Find where the given text appears and provide that cell's center as (X, Y) coordinate. 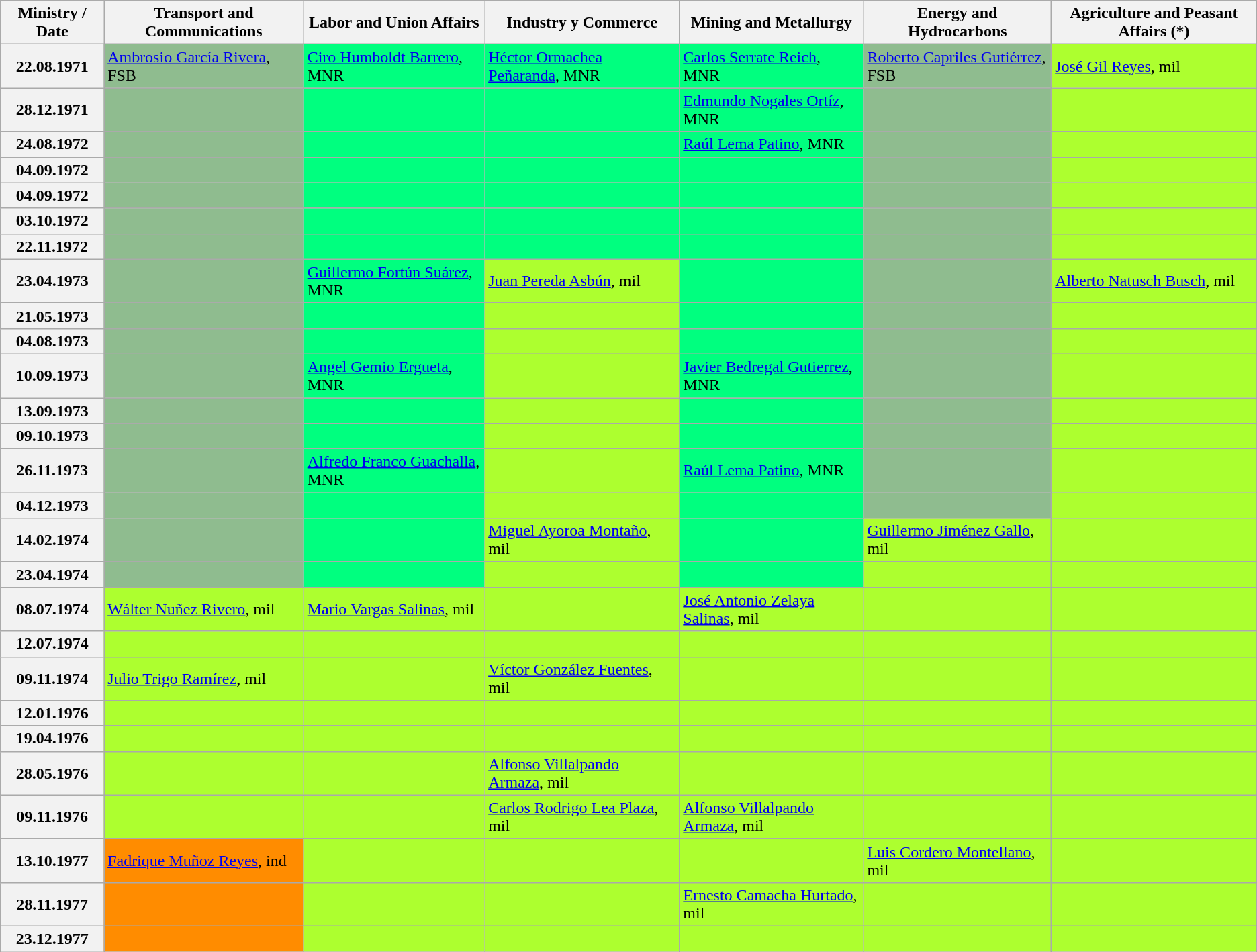
09.10.1973 (52, 436)
22.11.1972 (52, 246)
28.05.1976 (52, 773)
Energy and Hydrocarbons (958, 23)
09.11.1976 (52, 816)
13.10.1977 (52, 861)
Javier Bedregal Gutierrez, MNR (772, 376)
03.10.1972 (52, 221)
Mario Vargas Salinas, mil (393, 610)
24.08.1972 (52, 144)
08.07.1974 (52, 610)
22.08.1971 (52, 66)
23.12.1977 (52, 939)
José Gil Reyes, mil (1154, 66)
Agriculture and Peasant Affairs (*) (1154, 23)
04.12.1973 (52, 506)
09.11.1974 (52, 678)
Guillermo Jiménez Gallo, mil (958, 540)
12.07.1974 (52, 644)
Ernesto Camacha Hurtado, mil (772, 904)
23.04.1973 (52, 281)
Mining and Metallurgy (772, 23)
23.04.1974 (52, 575)
Alberto Natusch Busch, mil (1154, 281)
José Antonio Zelaya Salinas, mil (772, 610)
Transport and Communications (204, 23)
Angel Gemio Ergueta, MNR (393, 376)
Industry y Commerce (582, 23)
10.09.1973 (52, 376)
28.11.1977 (52, 904)
19.04.1976 (52, 739)
28.12.1971 (52, 110)
Fadrique Muñoz Reyes, ind (204, 861)
Juan Pereda Asbún, mil (582, 281)
Ciro Humboldt Barrero, MNR (393, 66)
Luis Cordero Montellano, mil (958, 861)
21.05.1973 (52, 316)
Labor and Union Affairs (393, 23)
Héctor Ormachea Peñaranda, MNR (582, 66)
Wálter Nuñez Rivero, mil (204, 610)
Ambrosio García Rivera, FSB (204, 66)
Miguel Ayoroa Montaño, mil (582, 540)
13.09.1973 (52, 410)
Julio Trigo Ramírez, mil (204, 678)
Carlos Serrate Reich, MNR (772, 66)
Roberto Capriles Gutiérrez, FSB (958, 66)
Alfredo Franco Guachalla, MNR (393, 471)
Guillermo Fortún Suárez, MNR (393, 281)
26.11.1973 (52, 471)
Carlos Rodrigo Lea Plaza, mil (582, 816)
Edmundo Nogales Ortíz, MNR (772, 110)
04.08.1973 (52, 341)
12.01.1976 (52, 713)
Víctor González Fuentes, mil (582, 678)
Ministry / Date (52, 23)
14.02.1974 (52, 540)
